Find where the given text appears and provide that cell's center as [X, Y] coordinate. 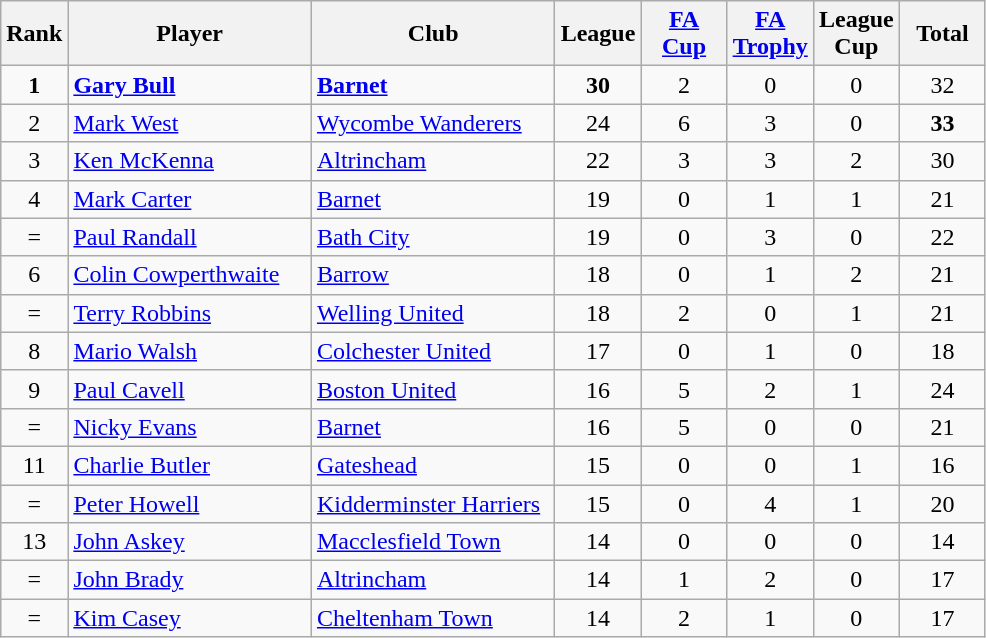
Gateshead [433, 465]
Charlie Butler [190, 465]
9 [34, 389]
League [598, 34]
Mark West [190, 123]
Bath City [433, 237]
FA Trophy [770, 34]
Colin Cowperthwaite [190, 275]
20 [942, 503]
John Brady [190, 580]
Cheltenham Town [433, 618]
Nicky Evans [190, 427]
33 [942, 123]
13 [34, 542]
Paul Cavell [190, 389]
Macclesfield Town [433, 542]
8 [34, 351]
Player [190, 34]
Boston United [433, 389]
Barrow [433, 275]
Total [942, 34]
Rank [34, 34]
Ken McKenna [190, 161]
Club [433, 34]
League Cup [856, 34]
32 [942, 85]
Welling United [433, 313]
Gary Bull [190, 85]
Colchester United [433, 351]
Mark Carter [190, 199]
Kim Casey [190, 618]
John Askey [190, 542]
11 [34, 465]
Wycombe Wanderers [433, 123]
Kidderminster Harriers [433, 503]
Mario Walsh [190, 351]
Terry Robbins [190, 313]
Peter Howell [190, 503]
FA Cup [684, 34]
Paul Randall [190, 237]
